From the cell containing the given text, extract its center point as [X, Y] coordinate. 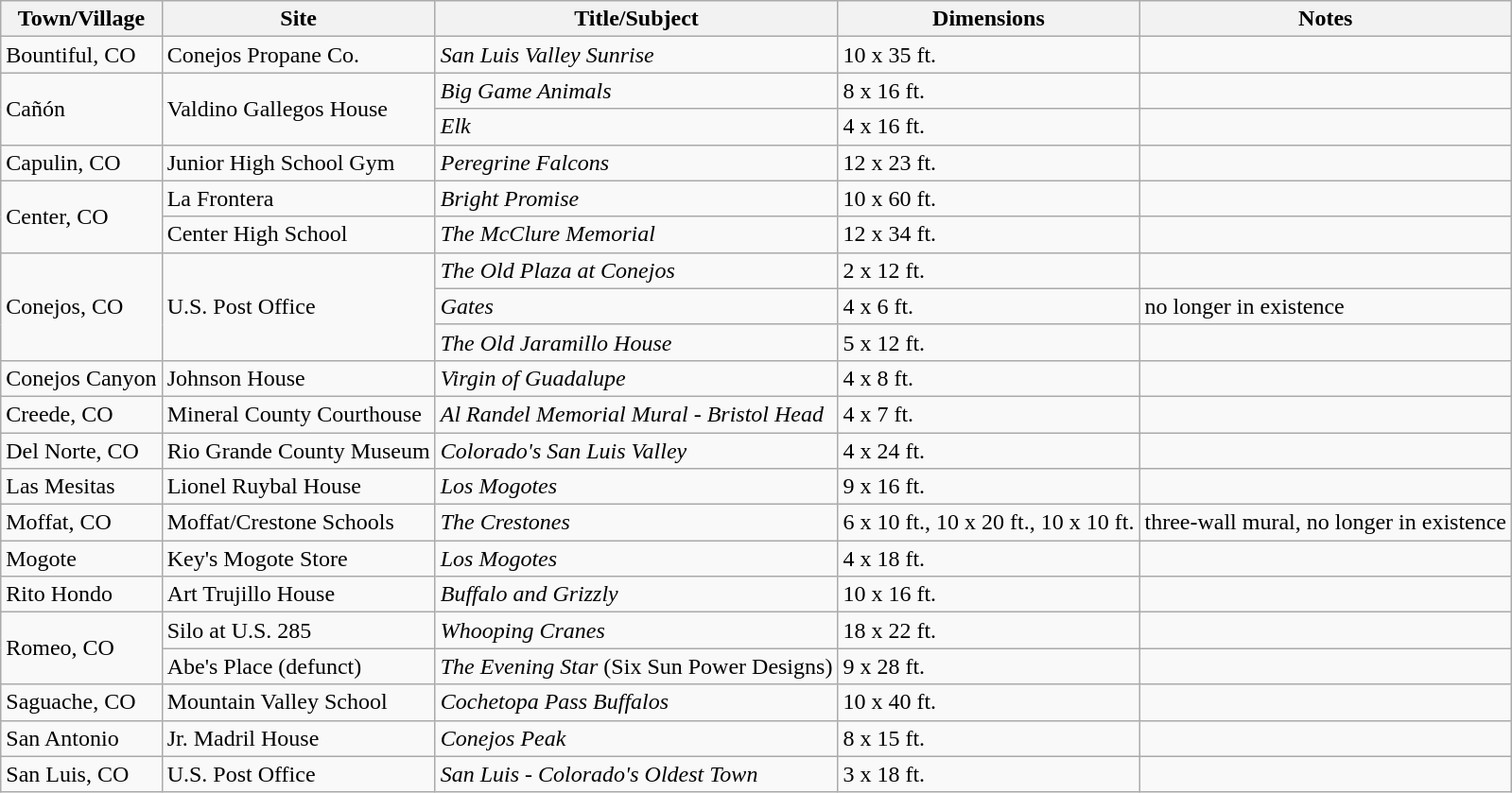
Moffat/Crestone Schools [299, 523]
8 x 16 ft. [989, 91]
Center High School [299, 234]
Jr. Madril House [299, 738]
Center, CO [81, 216]
Site [299, 19]
Capulin, CO [81, 163]
The Evening Star (Six Sun Power Designs) [636, 666]
San Luis, CO [81, 774]
Johnson House [299, 378]
12 x 23 ft. [989, 163]
San Antonio [81, 738]
Las Mesitas [81, 487]
9 x 16 ft. [989, 487]
Big Game Animals [636, 91]
Conejos, CO [81, 306]
Mineral County Courthouse [299, 414]
Romeo, CO [81, 648]
Cochetopa Pass Buffalos [636, 702]
The McClure Memorial [636, 234]
Conejos Peak [636, 738]
The Crestones [636, 523]
The Old Jaramillo House [636, 342]
Title/Subject [636, 19]
9 x 28 ft. [989, 666]
Gates [636, 306]
three-wall mural, no longer in existence [1326, 523]
18 x 22 ft. [989, 630]
Town/Village [81, 19]
3 x 18 ft. [989, 774]
10 x 40 ft. [989, 702]
4 x 24 ft. [989, 451]
8 x 15 ft. [989, 738]
Key's Mogote Store [299, 559]
Mogote [81, 559]
2 x 12 ft. [989, 270]
Mountain Valley School [299, 702]
4 x 6 ft. [989, 306]
no longer in existence [1326, 306]
Art Trujillo House [299, 595]
Cañón [81, 109]
Buffalo and Grizzly [636, 595]
Colorado's San Luis Valley [636, 451]
12 x 34 ft. [989, 234]
4 x 18 ft. [989, 559]
Bright Promise [636, 198]
Moffat, CO [81, 523]
Al Randel Memorial Mural - Bristol Head [636, 414]
Bountiful, CO [81, 55]
The Old Plaza at Conejos [636, 270]
10 x 16 ft. [989, 595]
Silo at U.S. 285 [299, 630]
La Frontera [299, 198]
10 x 35 ft. [989, 55]
Del Norte, CO [81, 451]
Saguache, CO [81, 702]
Lionel Ruybal House [299, 487]
Conejos Propane Co. [299, 55]
6 x 10 ft., 10 x 20 ft., 10 x 10 ft. [989, 523]
Notes [1326, 19]
Creede, CO [81, 414]
Whooping Cranes [636, 630]
Rito Hondo [81, 595]
Virgin of Guadalupe [636, 378]
San Luis Valley Sunrise [636, 55]
Conejos Canyon [81, 378]
5 x 12 ft. [989, 342]
Abe's Place (defunct) [299, 666]
San Luis - Colorado's Oldest Town [636, 774]
Junior High School Gym [299, 163]
Elk [636, 127]
Dimensions [989, 19]
4 x 8 ft. [989, 378]
Valdino Gallegos House [299, 109]
4 x 7 ft. [989, 414]
Peregrine Falcons [636, 163]
4 x 16 ft. [989, 127]
10 x 60 ft. [989, 198]
Rio Grande County Museum [299, 451]
